Locate the cell with the specified text and output its (X, Y) center coordinate. 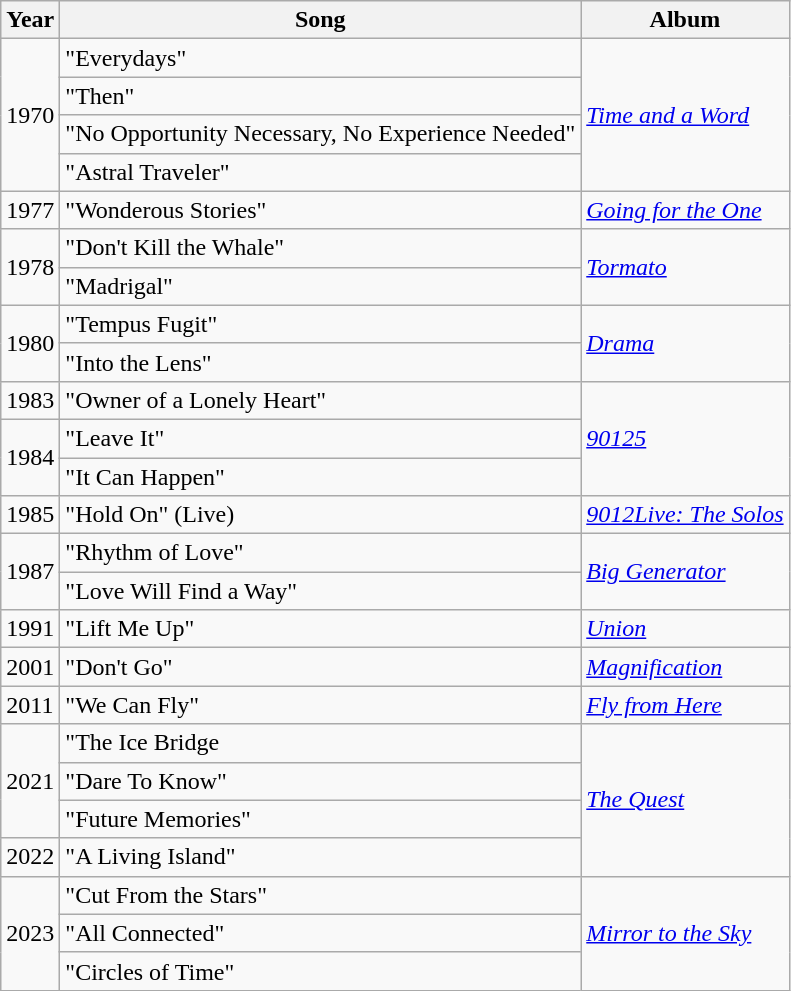
The Quest (685, 800)
"Into the Lens" (320, 362)
1985 (30, 515)
Song (320, 20)
2021 (30, 781)
1977 (30, 210)
Time and a Word (685, 115)
1970 (30, 115)
1978 (30, 267)
"It Can Happen" (320, 477)
2022 (30, 857)
"Hold On" (Live) (320, 515)
"Don't Go" (320, 667)
Union (685, 629)
"Madrigal" (320, 286)
Going for the One (685, 210)
"All Connected" (320, 933)
"Rhythm of Love" (320, 553)
"We Can Fly" (320, 705)
"Leave It" (320, 438)
Drama (685, 343)
"Astral Traveler" (320, 172)
Fly from Here (685, 705)
Tormato (685, 267)
1980 (30, 343)
"Future Memories" (320, 819)
1987 (30, 572)
Magnification (685, 667)
1984 (30, 457)
Big Generator (685, 572)
"Tempus Fugit" (320, 324)
2001 (30, 667)
"Wonderous Stories" (320, 210)
"Dare To Know" (320, 781)
"A Living Island" (320, 857)
"Owner of a Lonely Heart" (320, 400)
"No Opportunity Necessary, No Experience Needed" (320, 134)
9012Live: The Solos (685, 515)
"Then" (320, 96)
"Circles of Time" (320, 971)
"Everydays" (320, 58)
"Cut From the Stars" (320, 895)
1991 (30, 629)
Year (30, 20)
"Lift Me Up" (320, 629)
"The Ice Bridge (320, 743)
2011 (30, 705)
2023 (30, 933)
Mirror to the Sky (685, 933)
90125 (685, 438)
Album (685, 20)
1983 (30, 400)
"Don't Kill the Whale" (320, 248)
"Love Will Find a Way" (320, 591)
